Return the [X, Y] coordinate for the center point of the cell that contains the specified text.  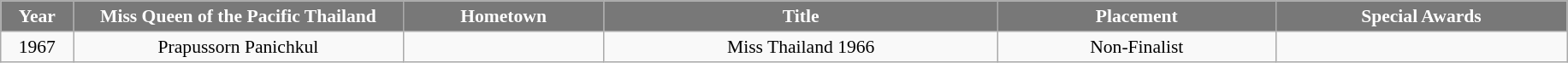
Title [801, 16]
Miss Thailand 1966 [801, 47]
Placement [1136, 16]
Special Awards [1421, 16]
Non-Finalist [1136, 47]
1967 [38, 47]
Hometown [503, 16]
Year [38, 16]
Miss Queen of the Pacific Thailand [238, 16]
Prapussorn Panichkul [238, 47]
